Output the (x, y) coordinate of the center of the cell containing the given text.  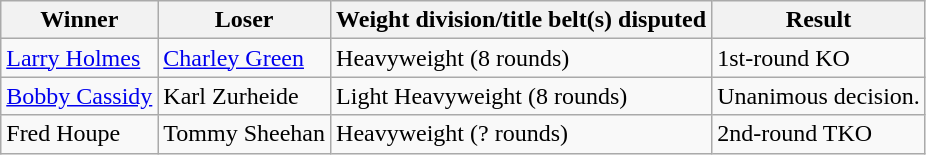
Fred Houpe (80, 134)
Bobby Cassidy (80, 96)
2nd-round TKO (819, 134)
Heavyweight (? rounds) (522, 134)
Winner (80, 20)
1st-round KO (819, 58)
Heavyweight (8 rounds) (522, 58)
Weight division/title belt(s) disputed (522, 20)
Light Heavyweight (8 rounds) (522, 96)
Result (819, 20)
Loser (244, 20)
Tommy Sheehan (244, 134)
Larry Holmes (80, 58)
Unanimous decision. (819, 96)
Charley Green (244, 58)
Karl Zurheide (244, 96)
